Find where the given text appears and provide that cell's center as (x, y) coordinate. 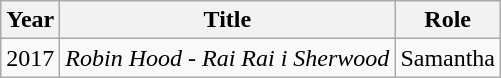
2017 (30, 58)
Samantha (448, 58)
Robin Hood - Rai Rai i Sherwood (228, 58)
Role (448, 20)
Title (228, 20)
Year (30, 20)
